Scan for the cell matching the given text and deliver its (X, Y) coordinate at center. 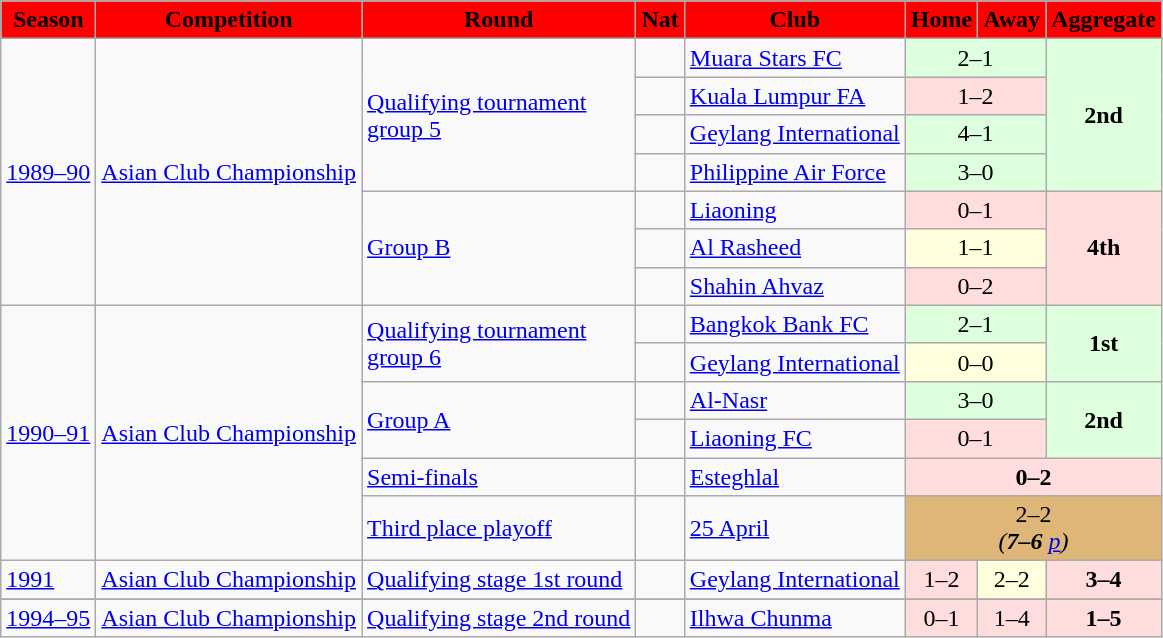
Kuala Lumpur FA (794, 96)
2–2 (1012, 580)
Shahin Ahvaz (794, 286)
Away (1012, 20)
Group A (499, 419)
Al-Nasr (794, 400)
Semi-finals (499, 477)
Al Rasheed (794, 248)
Ilhwa Chunma (794, 618)
25 April (794, 528)
1–4 (1012, 618)
4–1 (975, 134)
1989–90 (48, 172)
Qualifying tournamentgroup 5 (499, 115)
Third place playoff (499, 528)
Round (499, 20)
1–1 (975, 248)
Nat (660, 20)
3–4 (1104, 580)
1990–91 (48, 432)
Bangkok Bank FC (794, 324)
Liaoning (794, 210)
1994–95 (48, 618)
Muara Stars FC (794, 58)
Aggregate (1104, 20)
Esteghlal (794, 477)
Club (794, 20)
Qualifying tournamentgroup 6 (499, 343)
Liaoning FC (794, 438)
2–2(7–6 p) (1033, 528)
4th (1104, 248)
Qualifying stage 2nd round (499, 618)
1–5 (1104, 618)
0–0 (975, 362)
Group B (499, 248)
Philippine Air Force (794, 172)
Home (941, 20)
1st (1104, 343)
Competition (229, 20)
1991 (48, 580)
Season (48, 20)
Qualifying stage 1st round (499, 580)
